Return the (x, y) coordinate for the center point of the cell that contains the specified text.  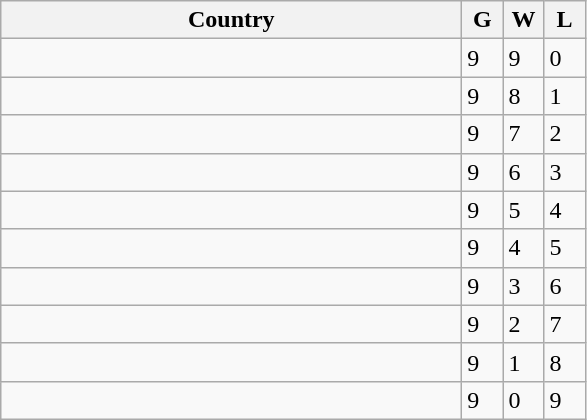
G (482, 20)
L (564, 20)
W (524, 20)
Country (232, 20)
